Provide the (X, Y) coordinate of the cell's center where the given text is located.  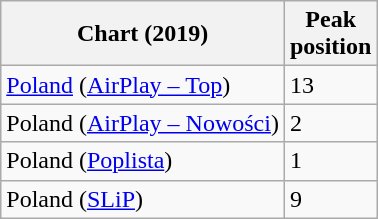
Poland (AirPlay – Nowości) (143, 123)
Peakposition (330, 34)
Poland (Poplista) (143, 161)
9 (330, 199)
2 (330, 123)
1 (330, 161)
Chart (2019) (143, 34)
Poland (AirPlay – Top) (143, 85)
Poland (SLiP) (143, 199)
13 (330, 85)
